For the text-containing cell, return its midpoint in (x, y) coordinate format. 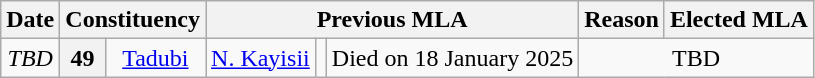
Died on 18 January 2025 (452, 58)
Elected MLA (738, 20)
Reason (622, 20)
Constituency (133, 20)
Tadubi (155, 58)
Previous MLA (392, 20)
N. Kayisii (261, 58)
Date (30, 20)
49 (82, 58)
